Output the [X, Y] coordinate of the center of the cell containing the given text.  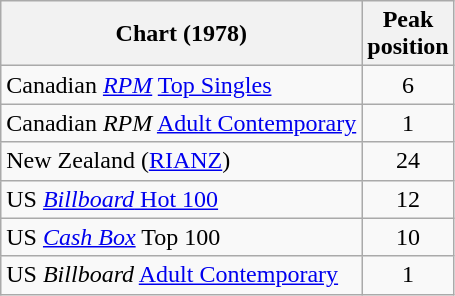
US Billboard Hot 100 [182, 199]
12 [408, 199]
10 [408, 237]
Chart (1978) [182, 34]
Peakposition [408, 34]
Canadian RPM Top Singles [182, 85]
24 [408, 161]
US Billboard Adult Contemporary [182, 275]
6 [408, 85]
New Zealand (RIANZ) [182, 161]
Canadian RPM Adult Contemporary [182, 123]
US Cash Box Top 100 [182, 237]
